Search for the cell housing the specified text and yield its (X, Y) center coordinate. 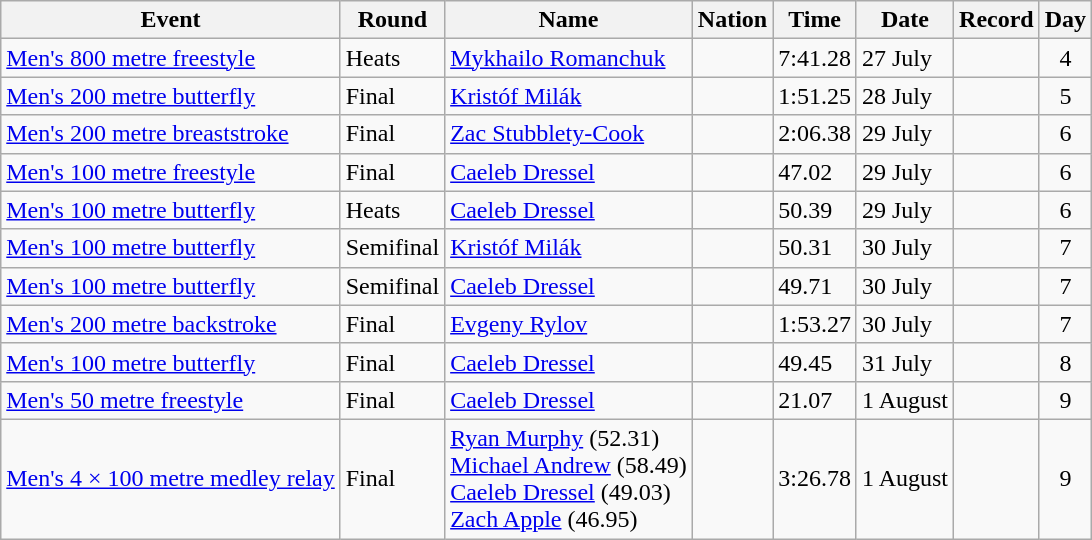
Event (170, 20)
47.02 (815, 172)
2:06.38 (815, 134)
50.39 (815, 210)
Men's 4 × 100 metre medley relay (170, 478)
7:41.28 (815, 58)
28 July (904, 96)
49.45 (815, 362)
Zac Stubblety-Cook (569, 134)
Round (392, 20)
Men's 200 metre butterfly (170, 96)
Men's 100 metre freestyle (170, 172)
Men's 200 metre breaststroke (170, 134)
1:51.25 (815, 96)
Record (997, 20)
Ryan Murphy (52.31)Michael Andrew (58.49)Caeleb Dressel (49.03)Zach Apple (46.95) (569, 478)
3:26.78 (815, 478)
Men's 200 metre backstroke (170, 324)
5 (1065, 96)
Men's 800 metre freestyle (170, 58)
4 (1065, 58)
31 July (904, 362)
Time (815, 20)
Name (569, 20)
1:53.27 (815, 324)
Evgeny Rylov (569, 324)
27 July (904, 58)
Men's 50 metre freestyle (170, 400)
8 (1065, 362)
Nation (732, 20)
50.31 (815, 248)
21.07 (815, 400)
Date (904, 20)
Day (1065, 20)
49.71 (815, 286)
Mykhailo Romanchuk (569, 58)
